Capture the cell that displays the provided text and extract its (X, Y) central coordinate. 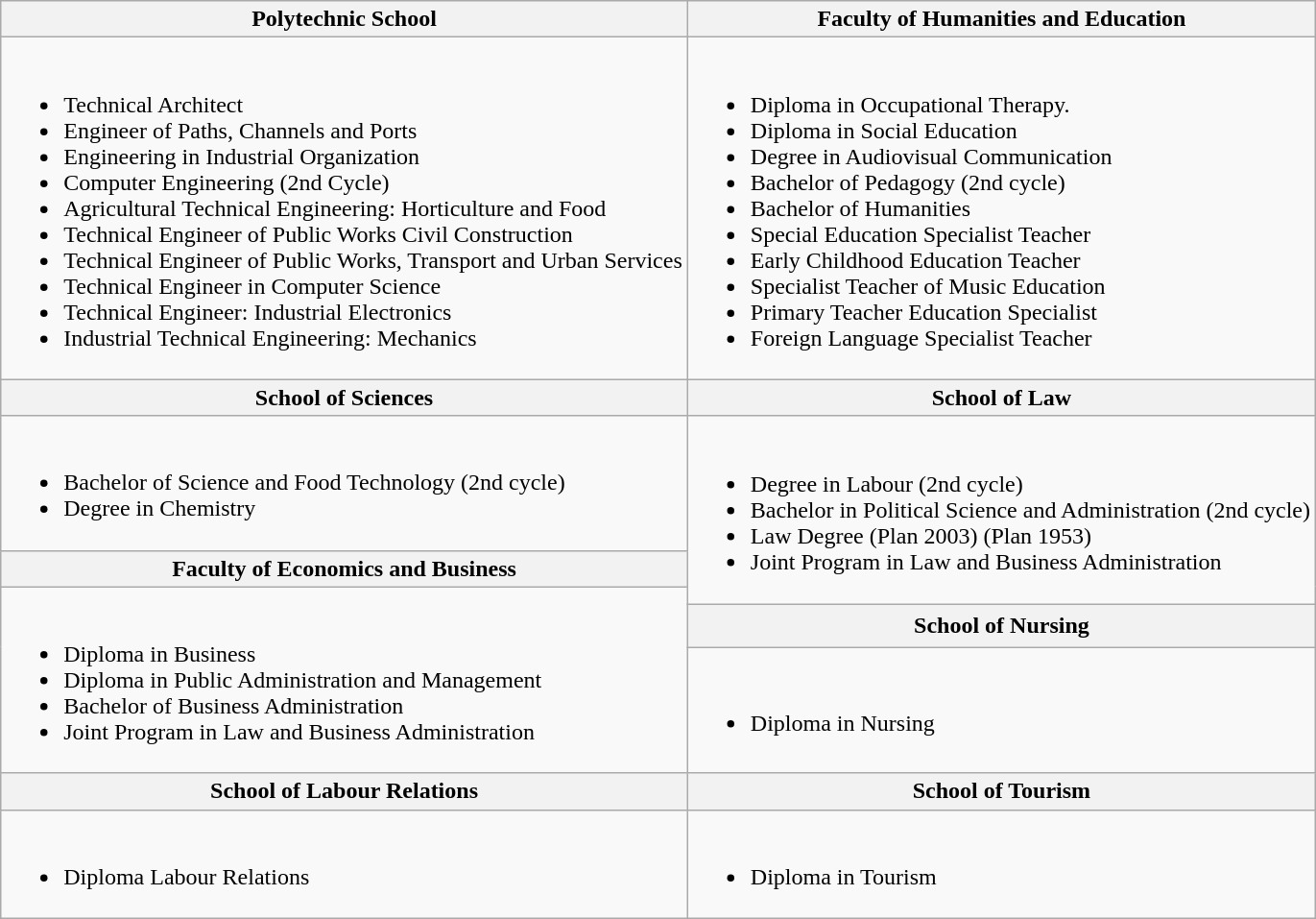
Faculty of Economics and Business (345, 568)
Bachelor of Science and Food Technology (2nd cycle)Degree in Chemistry (345, 483)
School of Sciences (345, 398)
Faculty of Humanities and Education (1001, 19)
Polytechnic School (345, 19)
School of Law (1001, 398)
Diploma in Tourism (1001, 864)
Diploma Labour Relations (345, 864)
School of Nursing (1001, 626)
Diploma in BusinessDiploma in Public Administration and ManagementBachelor of Business AdministrationJoint Program in Law and Business Administration (345, 680)
School of Tourism (1001, 791)
Diploma in Nursing (1001, 711)
School of Labour Relations (345, 791)
